Return the [x, y] coordinate for the center point of the cell that contains the specified text.  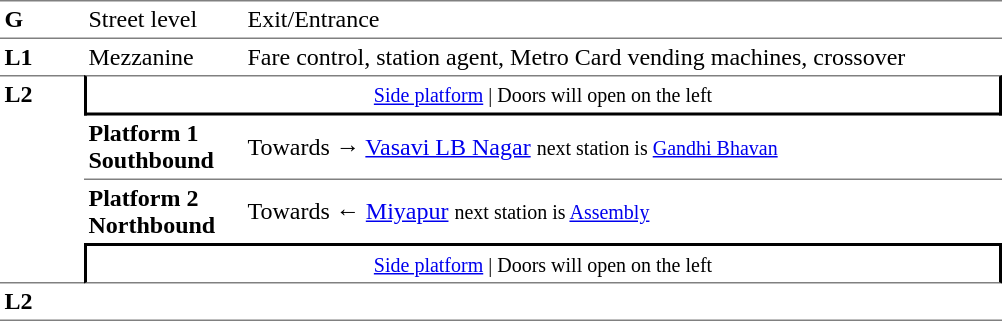
Platform 2Northbound [164, 212]
L1 [42, 57]
Exit/Entrance [622, 20]
Platform 1Southbound [164, 148]
Mezzanine [164, 57]
G [42, 20]
Towards ← Miyapur next station is Assembly [622, 212]
Towards → Vasavi LB Nagar next station is Gandhi Bhavan [622, 148]
Fare control, station agent, Metro Card vending machines, crossover [622, 57]
L2 [42, 179]
Street level [164, 20]
